Return the (X, Y) coordinate for the center point of the cell that contains the specified text.  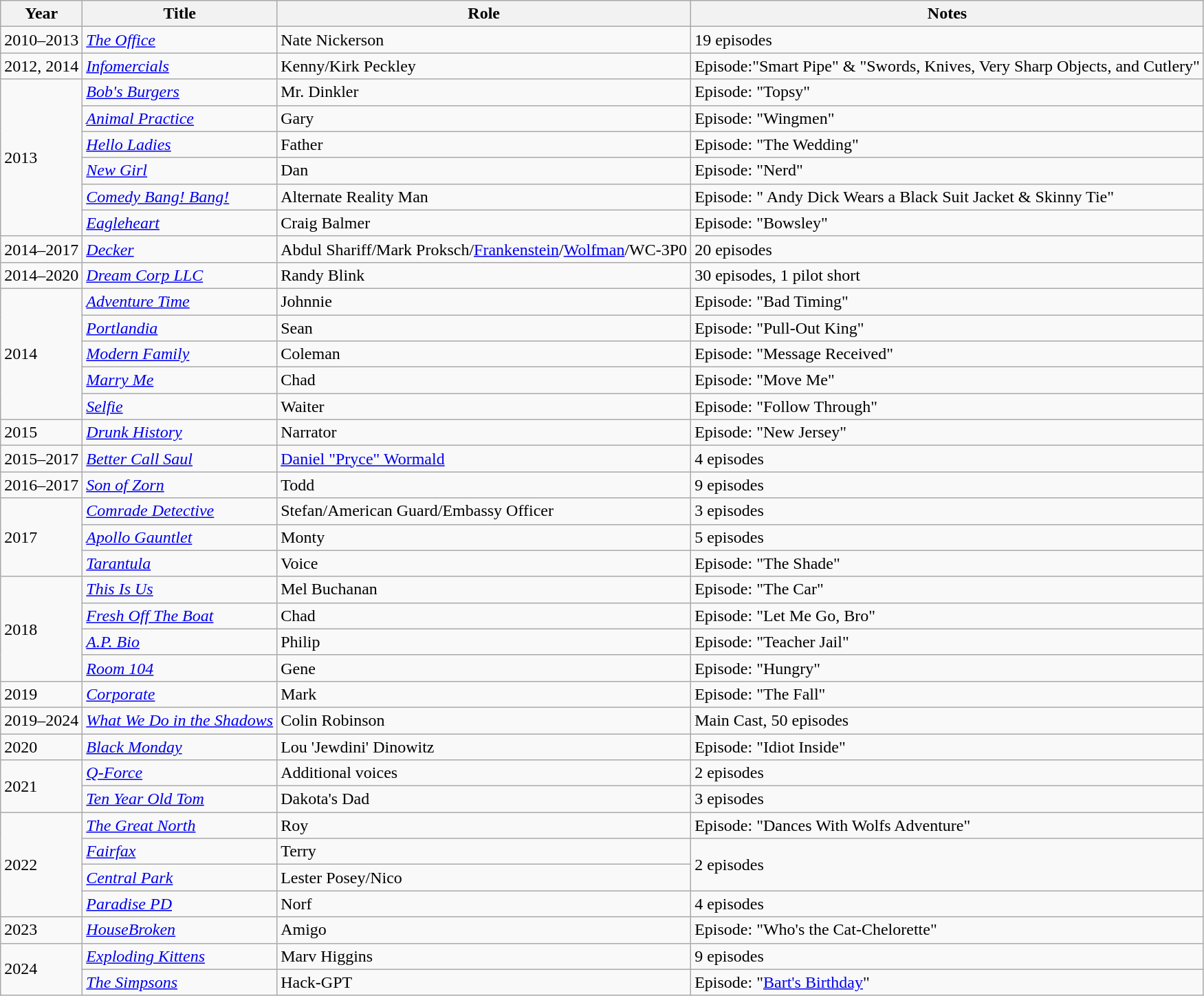
Tarantula (180, 563)
Role (484, 14)
The Office (180, 40)
Portlandia (180, 328)
Episode: "Message Received" (948, 354)
Main Cast, 50 episodes (948, 720)
Norf (484, 904)
Mark (484, 694)
Son of Zorn (180, 485)
Episode: "Pull-Out King" (948, 328)
Apollo Gauntlet (180, 537)
Waiter (484, 407)
What We Do in the Shadows (180, 720)
Episode: "Dances With Wolfs Adventure" (948, 825)
2015–2017 (41, 459)
Bob's Burgers (180, 92)
2016–2017 (41, 485)
Episode: "Bart's Birthday" (948, 982)
Philip (484, 642)
2014–2020 (41, 275)
Exploding Kittens (180, 956)
Selfie (180, 407)
Stefan/American Guard/Embassy Officer (484, 511)
Ten Year Old Tom (180, 799)
Roy (484, 825)
Episode: "Bad Timing" (948, 301)
The Simpsons (180, 982)
Episode: "The Car" (948, 589)
2022 (41, 865)
Nate Nickerson (484, 40)
Additional voices (484, 773)
The Great North (180, 825)
2017 (41, 537)
2020 (41, 746)
Daniel "Pryce" Wormald (484, 459)
Father (484, 144)
Adventure Time (180, 301)
Craig Balmer (484, 223)
New Girl (180, 171)
Dream Corp LLC (180, 275)
Hello Ladies (180, 144)
Comedy Bang! Bang! (180, 197)
Lou 'Jewdini' Dinowitz (484, 746)
2014–2017 (41, 249)
Title (180, 14)
Episode: "Follow Through" (948, 407)
2018 (41, 629)
2024 (41, 969)
Terry (484, 852)
Paradise PD (180, 904)
Episode: "Hungry" (948, 668)
Infomercials (180, 66)
Johnnie (484, 301)
Episode: "The Wedding" (948, 144)
Mel Buchanan (484, 589)
Dakota's Dad (484, 799)
Voice (484, 563)
20 episodes (948, 249)
Episode: "Idiot Inside" (948, 746)
Alternate Reality Man (484, 197)
2019 (41, 694)
Hack-GPT (484, 982)
2021 (41, 786)
Episode: "Nerd" (948, 171)
Room 104 (180, 668)
Central Park (180, 878)
Amigo (484, 930)
Episode: "Bowsley" (948, 223)
Marry Me (180, 380)
2010–2013 (41, 40)
Kenny/Kirk Peckley (484, 66)
Monty (484, 537)
This Is Us (180, 589)
Mr. Dinkler (484, 92)
Marv Higgins (484, 956)
Coleman (484, 354)
Todd (484, 485)
Notes (948, 14)
Dan (484, 171)
Episode: "New Jersey" (948, 433)
Lester Posey/Nico (484, 878)
Episode: "Teacher Jail" (948, 642)
5 episodes (948, 537)
19 episodes (948, 40)
Eagleheart (180, 223)
2015 (41, 433)
Episode: " Andy Dick Wears a Black Suit Jacket & Skinny Tie" (948, 197)
Fresh Off The Boat (180, 616)
30 episodes, 1 pilot short (948, 275)
Animal Practice (180, 118)
HouseBroken (180, 930)
Colin Robinson (484, 720)
Black Monday (180, 746)
Gene (484, 668)
Drunk History (180, 433)
Narrator (484, 433)
2013 (41, 158)
Modern Family (180, 354)
Corporate (180, 694)
Sean (484, 328)
Episode: "Topsy" (948, 92)
2012, 2014 (41, 66)
Year (41, 14)
Episode:"Smart Pipe" & "Swords, Knives, Very Sharp Objects, and Cutlery" (948, 66)
Episode: "The Fall" (948, 694)
Episode: "Wingmen" (948, 118)
2014 (41, 354)
Better Call Saul (180, 459)
Episode: "Move Me" (948, 380)
A.P. Bio (180, 642)
Fairfax (180, 852)
2023 (41, 930)
Episode: "The Shade" (948, 563)
2019–2024 (41, 720)
Abdul Shariff/Mark Proksch/Frankenstein/Wolfman/WC-3P0 (484, 249)
Gary (484, 118)
Episode: "Who's the Cat-Chelorette" (948, 930)
Comrade Detective (180, 511)
Episode: "Let Me Go, Bro" (948, 616)
Decker (180, 249)
Randy Blink (484, 275)
Q-Force (180, 773)
